Determine the (x, y) coordinate at the center of the cell enclosing the given text.  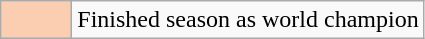
Finished season as world champion (248, 20)
